Return the (x, y) coordinate for the center point of the cell that contains the specified text.  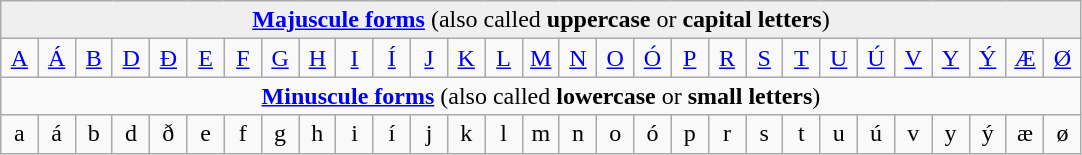
e (206, 134)
u (838, 134)
j (428, 134)
E (206, 58)
s (764, 134)
O (616, 58)
Æ (1024, 58)
h (318, 134)
p (690, 134)
o (616, 134)
V (914, 58)
B (94, 58)
Ý (988, 58)
N (578, 58)
ø (1063, 134)
F (242, 58)
y (950, 134)
M (540, 58)
ó (652, 134)
l (504, 134)
i (354, 134)
Y (950, 58)
U (838, 58)
Í (392, 58)
t (802, 134)
D (130, 58)
n (578, 134)
æ (1024, 134)
P (690, 58)
J (428, 58)
á (56, 134)
d (130, 134)
S (764, 58)
H (318, 58)
ý (988, 134)
Ú (876, 58)
b (94, 134)
Ø (1063, 58)
v (914, 134)
A (20, 58)
I (354, 58)
Majuscule forms (also called uppercase or capital letters) (541, 20)
Minuscule forms (also called lowercase or small letters) (541, 96)
í (392, 134)
g (280, 134)
L (504, 58)
a (20, 134)
ð (168, 134)
Ð (168, 58)
R (726, 58)
m (540, 134)
ú (876, 134)
Á (56, 58)
r (726, 134)
k (466, 134)
T (802, 58)
K (466, 58)
Ó (652, 58)
G (280, 58)
f (242, 134)
